Scan for the cell matching the given text and deliver its (x, y) coordinate at center. 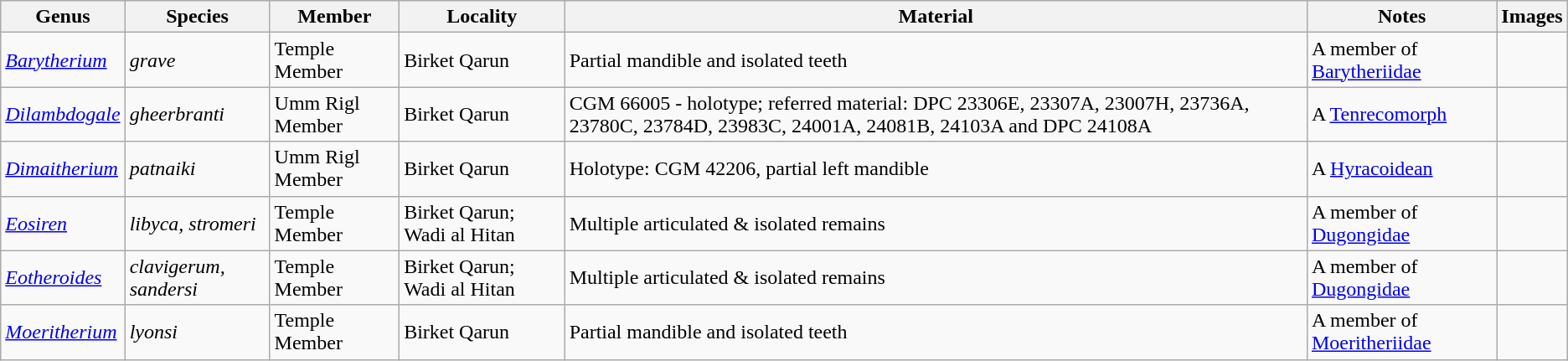
A Tenrecomorph (1401, 114)
CGM 66005 - holotype; referred material: DPC 23306E, 23307A, 23007H, 23736A, 23780C, 23784D, 23983C, 24001A, 24081B, 24103A and DPC 24108A (936, 114)
A member of Barytheriidae (1401, 60)
Holotype: CGM 42206, partial left mandible (936, 169)
Genus (63, 17)
Barytherium (63, 60)
libyca, stromeri (198, 223)
Material (936, 17)
Eotheroides (63, 278)
patnaiki (198, 169)
Notes (1401, 17)
grave (198, 60)
Member (335, 17)
Eosiren (63, 223)
lyonsi (198, 332)
A Hyracoidean (1401, 169)
A member of Moeritheriidae (1401, 332)
Dilambdogale (63, 114)
gheerbranti (198, 114)
clavigerum, sandersi (198, 278)
Moeritherium (63, 332)
Dimaitherium (63, 169)
Species (198, 17)
Images (1532, 17)
Locality (482, 17)
